Pinpoint the cell where the given text exists, returning its [X, Y] midpoint coordinate. 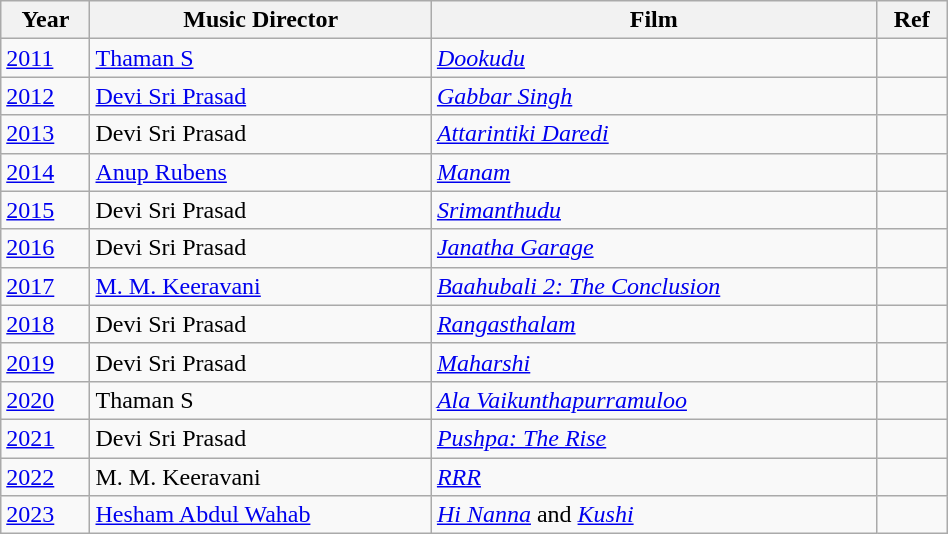
Rangasthalam [654, 324]
Pushpa: The Rise [654, 438]
Janatha Garage [654, 248]
Srimanthudu [654, 210]
2015 [46, 210]
2014 [46, 172]
RRR [654, 477]
Film [654, 20]
Ref [912, 20]
2023 [46, 515]
Ala Vaikunthapurramuloo [654, 400]
Maharshi [654, 362]
Dookudu [654, 58]
Anup Rubens [260, 172]
Music Director [260, 20]
2022 [46, 477]
Attarintiki Daredi [654, 134]
Year [46, 20]
Gabbar Singh [654, 96]
2019 [46, 362]
2017 [46, 286]
2013 [46, 134]
2016 [46, 248]
2011 [46, 58]
2018 [46, 324]
2012 [46, 96]
2020 [46, 400]
Baahubali 2: The Conclusion [654, 286]
Manam [654, 172]
Hesham Abdul Wahab [260, 515]
Hi Nanna and Kushi [654, 515]
2021 [46, 438]
